For the text-containing cell, return its midpoint in (x, y) coordinate format. 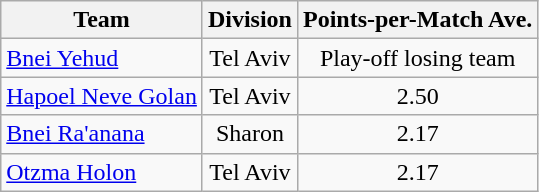
Otzma Holon (102, 172)
Team (102, 20)
Hapoel Neve Golan (102, 96)
2.50 (417, 96)
Bnei Ra'anana (102, 134)
Bnei Yehud (102, 58)
Points-per-Match Ave. (417, 20)
Play-off losing team (417, 58)
Sharon (250, 134)
Division (250, 20)
